Capture the cell that displays the provided text and extract its (X, Y) central coordinate. 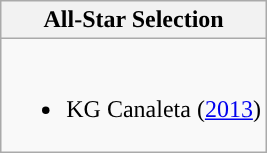
KG Canaleta (2013) (134, 96)
All-Star Selection (134, 20)
